For the text-containing cell, return its midpoint in (x, y) coordinate format. 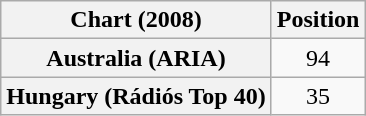
Position (318, 20)
35 (318, 96)
94 (318, 58)
Hungary (Rádiós Top 40) (136, 96)
Chart (2008) (136, 20)
Australia (ARIA) (136, 58)
